Capture the cell that displays the provided text and extract its [X, Y] central coordinate. 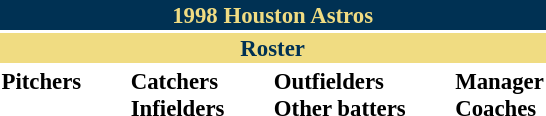
Roster [272, 48]
1998 Houston Astros [272, 15]
